Locate the cell with the specified text and output its [x, y] center coordinate. 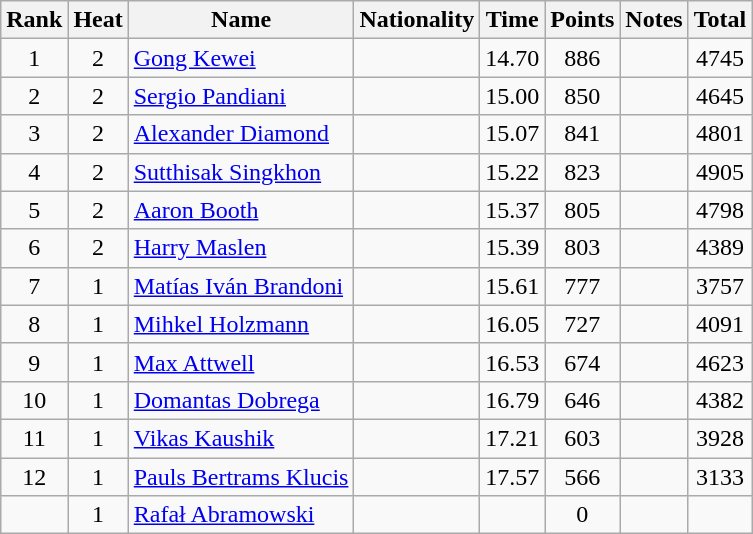
603 [582, 438]
Points [582, 20]
Notes [654, 20]
Sutthisak Singkhon [241, 172]
4745 [720, 58]
3757 [720, 286]
15.37 [512, 210]
Aaron Booth [241, 210]
15.61 [512, 286]
9 [34, 362]
Rank [34, 20]
727 [582, 324]
Harry Maslen [241, 248]
Sergio Pandiani [241, 96]
Heat [98, 20]
Mihkel Holzmann [241, 324]
16.53 [512, 362]
Matías Iván Brandoni [241, 286]
15.39 [512, 248]
4382 [720, 400]
16.79 [512, 400]
886 [582, 58]
Total [720, 20]
Max Attwell [241, 362]
17.57 [512, 477]
Vikas Kaushik [241, 438]
Gong Kewei [241, 58]
Domantas Dobrega [241, 400]
14.70 [512, 58]
15.00 [512, 96]
4 [34, 172]
Alexander Diamond [241, 134]
850 [582, 96]
805 [582, 210]
841 [582, 134]
3 [34, 134]
6 [34, 248]
12 [34, 477]
646 [582, 400]
17.21 [512, 438]
7 [34, 286]
674 [582, 362]
5 [34, 210]
8 [34, 324]
4389 [720, 248]
4798 [720, 210]
Nationality [417, 20]
0 [582, 515]
15.07 [512, 134]
Rafał Abramowski [241, 515]
Time [512, 20]
Name [241, 20]
4801 [720, 134]
10 [34, 400]
823 [582, 172]
777 [582, 286]
4623 [720, 362]
4905 [720, 172]
15.22 [512, 172]
Pauls Bertrams Klucis [241, 477]
803 [582, 248]
3133 [720, 477]
3928 [720, 438]
4091 [720, 324]
11 [34, 438]
4645 [720, 96]
566 [582, 477]
16.05 [512, 324]
